Identify which cell holds the provided text, then report its [x, y] central coordinate. 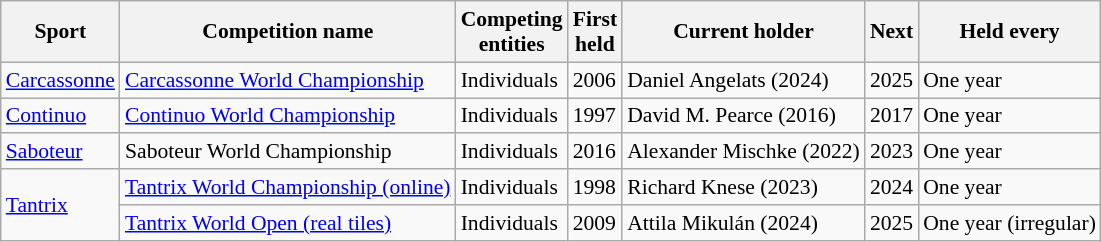
Saboteur [60, 152]
Competing entities [512, 32]
1997 [595, 116]
Held every [1010, 32]
First held [595, 32]
2006 [595, 80]
Richard Knese (2023) [744, 187]
2023 [892, 152]
Current holder [744, 32]
Tantrix World Championship (online) [288, 187]
Next [892, 32]
Alexander Mischke (2022) [744, 152]
Daniel Angelats (2024) [744, 80]
Competition name [288, 32]
Sport [60, 32]
Tantrix [60, 204]
Carcassonne World Championship [288, 80]
Tantrix World Open (real tiles) [288, 223]
Carcassonne [60, 80]
Continuo [60, 116]
Continuo World Championship [288, 116]
2016 [595, 152]
2009 [595, 223]
David M. Pearce (2016) [744, 116]
1998 [595, 187]
One year (irregular) [1010, 223]
2017 [892, 116]
Saboteur World Championship [288, 152]
2024 [892, 187]
Attila Mikulán (2024) [744, 223]
